Detect which cell encompasses the target text, then output its (X, Y) center coordinate. 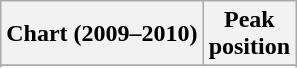
Peakposition (249, 34)
Chart (2009–2010) (102, 34)
